Return the (X, Y) coordinate for the center point of the cell that contains the specified text.  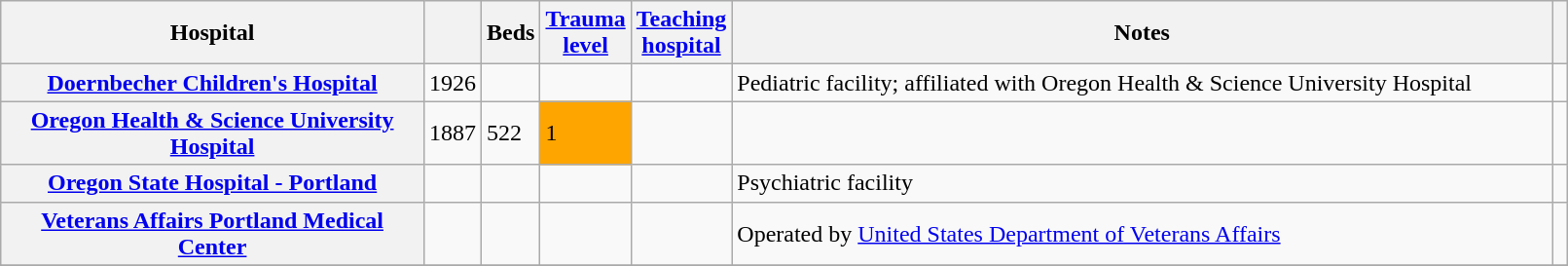
1887 (452, 133)
Teachinghospital (681, 33)
Hospital (212, 33)
Psychiatric facility (1143, 183)
Traumalevel (586, 33)
Notes (1143, 33)
Veterans Affairs Portland Medical Center (212, 234)
Pediatric facility; affiliated with Oregon Health & Science University Hospital (1143, 83)
Oregon State Hospital - Portland (212, 183)
Doernbecher Children's Hospital (212, 83)
Beds (511, 33)
522 (511, 133)
1 (586, 133)
1926 (452, 83)
Oregon Health & Science University Hospital (212, 133)
Operated by United States Department of Veterans Affairs (1143, 234)
